Search for the cell housing the specified text and yield its [x, y] center coordinate. 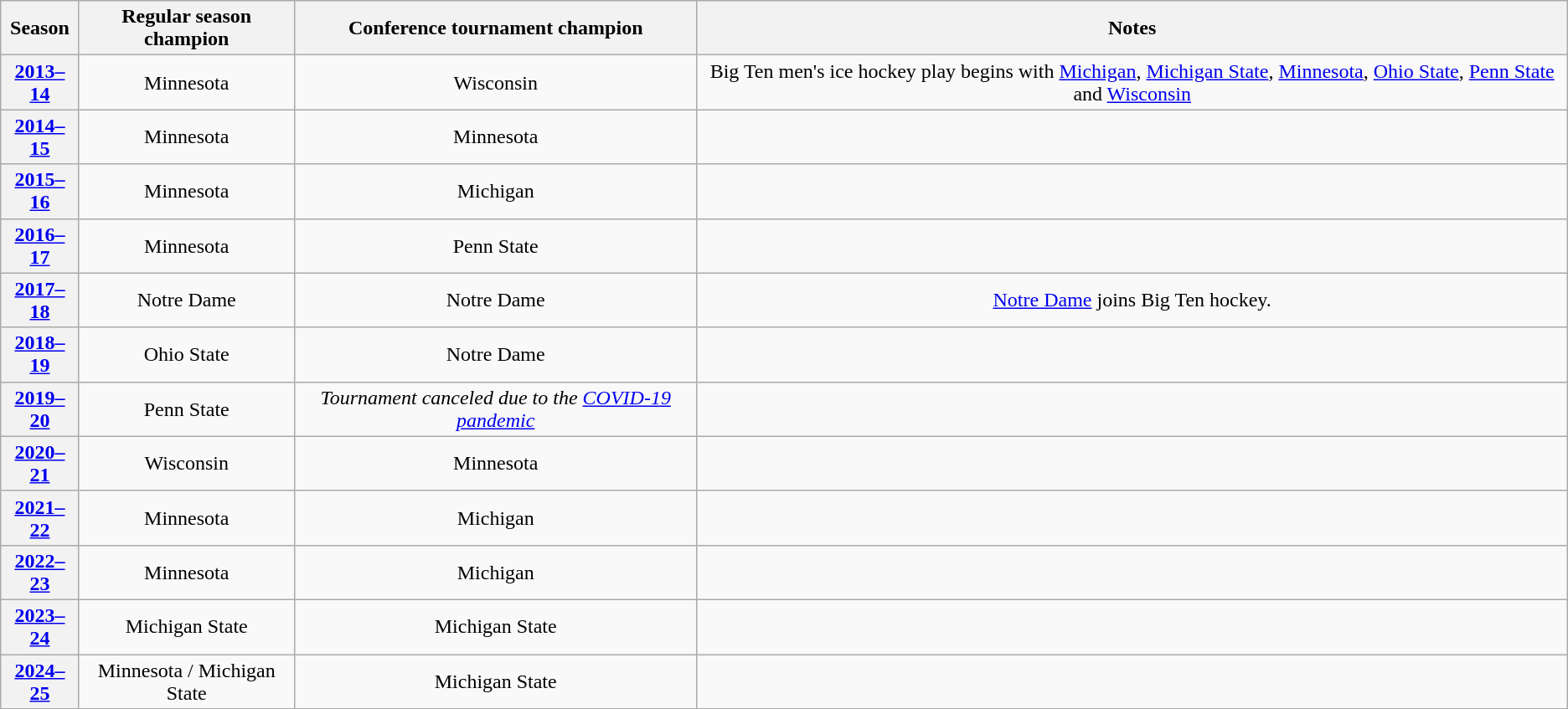
2020–21 [40, 464]
Notes [1132, 28]
2017–18 [40, 300]
2022–23 [40, 573]
2023–24 [40, 626]
Big Ten men's ice hockey play begins with Michigan, Michigan State, Minnesota, Ohio State, Penn State and Wisconsin [1132, 82]
2019–20 [40, 408]
2013–14 [40, 82]
Notre Dame joins Big Ten hockey. [1132, 300]
Tournament canceled due to the COVID-19 pandemic [496, 408]
Ohio State [186, 355]
Regular season champion [186, 28]
2015–16 [40, 191]
2021–22 [40, 517]
Conference tournament champion [496, 28]
2024–25 [40, 681]
Season [40, 28]
Minnesota / Michigan State [186, 681]
2018–19 [40, 355]
2014–15 [40, 137]
2016–17 [40, 246]
